Output the (x, y) coordinate of the center of the cell containing the given text.  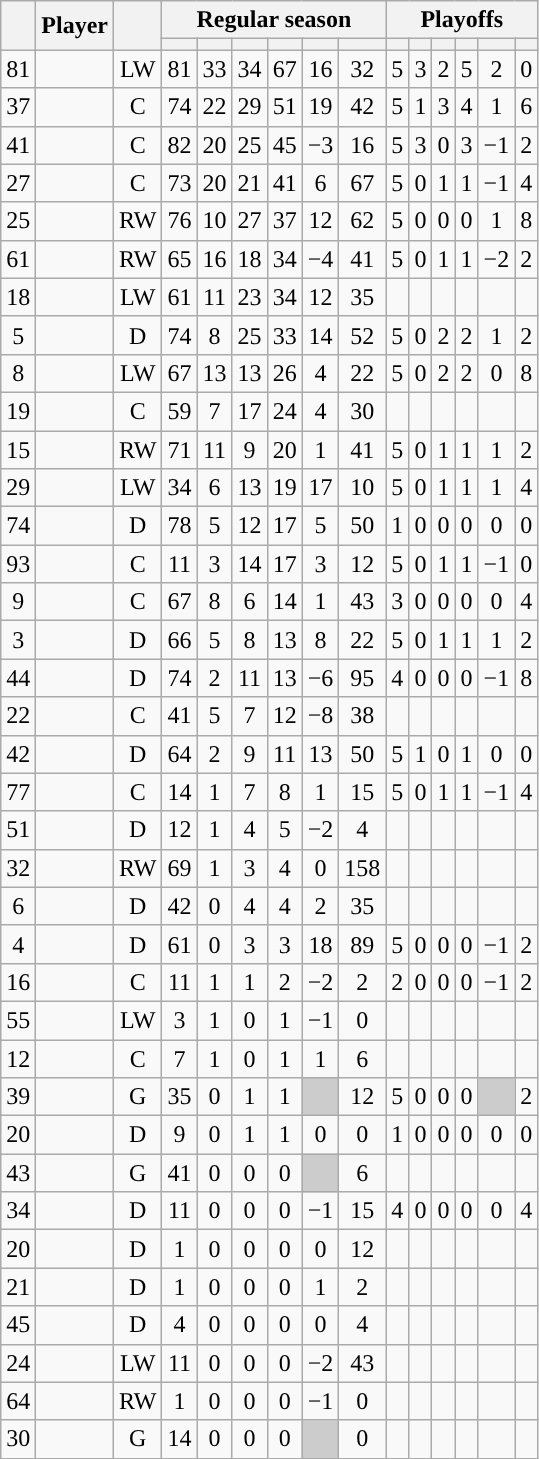
−3 (320, 145)
23 (250, 297)
66 (180, 640)
39 (18, 1097)
62 (362, 221)
59 (180, 411)
89 (362, 944)
93 (18, 564)
−8 (320, 716)
Playoffs (462, 20)
82 (180, 145)
−4 (320, 259)
38 (362, 716)
78 (180, 526)
158 (362, 868)
69 (180, 868)
77 (18, 792)
55 (18, 1020)
76 (180, 221)
Player (75, 26)
44 (18, 678)
52 (362, 335)
73 (180, 183)
65 (180, 259)
Regular season (274, 20)
71 (180, 449)
−6 (320, 678)
95 (362, 678)
26 (284, 373)
